Identify which cell holds the provided text, then report its (X, Y) central coordinate. 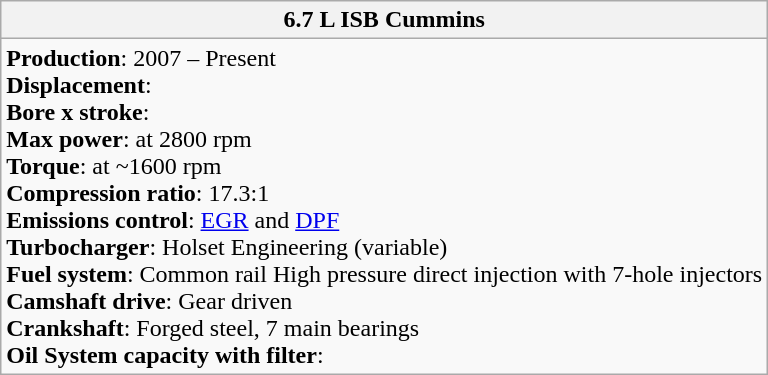
6.7 L ISB Cummins (384, 20)
